Find where the given text appears and provide that cell's center as (x, y) coordinate. 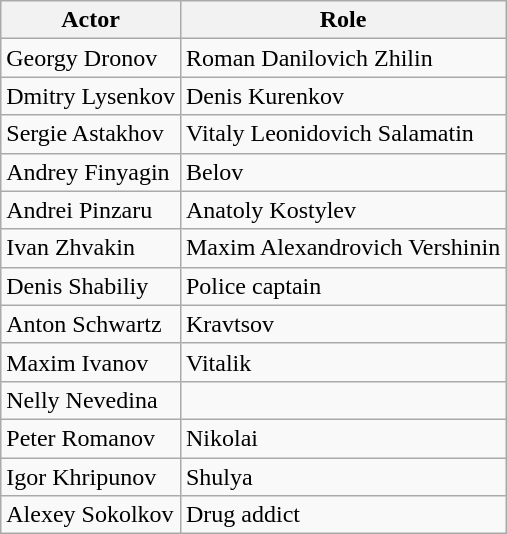
Vitalik (342, 362)
Alexey Sokolkov (91, 515)
Actor (91, 20)
Andrey Finyagin (91, 172)
Denis Kurenkov (342, 96)
Shulya (342, 477)
Police captain (342, 286)
Role (342, 20)
Georgy Dronov (91, 58)
Vitaly Leonidovich Salamatin (342, 134)
Kravtsov (342, 324)
Anton Schwartz (91, 324)
Belov (342, 172)
Anatoly Kostylev (342, 210)
Peter Romanov (91, 438)
Roman Danilovich Zhilin (342, 58)
Drug addict (342, 515)
Denis Shabiliy (91, 286)
Nikolai (342, 438)
Nelly Nevedina (91, 400)
Ivan Zhvakin (91, 248)
Igor Khripunov (91, 477)
Maxim Ivanov (91, 362)
Dmitry Lysenkov (91, 96)
Sergie Astakhov (91, 134)
Andrei Pinzaru (91, 210)
Maxim Alexandrovich Vershinin (342, 248)
